Output the [X, Y] coordinate of the center of the cell containing the given text.  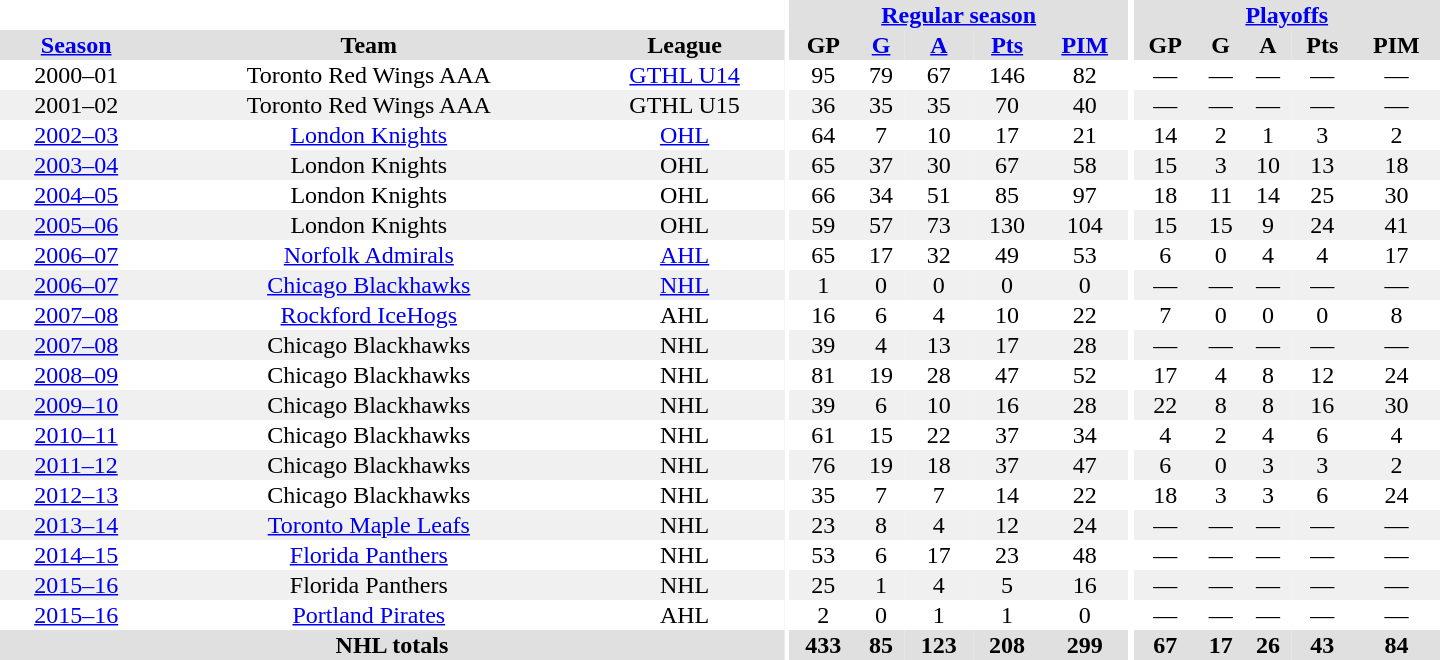
76 [823, 465]
95 [823, 75]
73 [939, 225]
43 [1322, 645]
2002–03 [76, 135]
79 [880, 75]
2009–10 [76, 405]
32 [939, 255]
146 [1007, 75]
Regular season [958, 15]
9 [1268, 225]
123 [939, 645]
52 [1084, 375]
433 [823, 645]
58 [1084, 165]
82 [1084, 75]
Season [76, 45]
59 [823, 225]
Toronto Maple Leafs [368, 525]
49 [1007, 255]
61 [823, 435]
Playoffs [1286, 15]
2008–09 [76, 375]
130 [1007, 225]
66 [823, 195]
57 [880, 225]
2011–12 [76, 465]
40 [1084, 105]
51 [939, 195]
2010–11 [76, 435]
2012–13 [76, 495]
Norfolk Admirals [368, 255]
Portland Pirates [368, 615]
41 [1396, 225]
70 [1007, 105]
104 [1084, 225]
Team [368, 45]
48 [1084, 555]
League [684, 45]
2000–01 [76, 75]
97 [1084, 195]
299 [1084, 645]
2013–14 [76, 525]
GTHL U14 [684, 75]
36 [823, 105]
2004–05 [76, 195]
2005–06 [76, 225]
26 [1268, 645]
64 [823, 135]
84 [1396, 645]
21 [1084, 135]
GTHL U15 [684, 105]
NHL totals [392, 645]
Rockford IceHogs [368, 315]
2003–04 [76, 165]
208 [1007, 645]
5 [1007, 585]
11 [1220, 195]
2001–02 [76, 105]
81 [823, 375]
2014–15 [76, 555]
